Extract the (x, y) coordinate from the center of the cell holding the provided text.  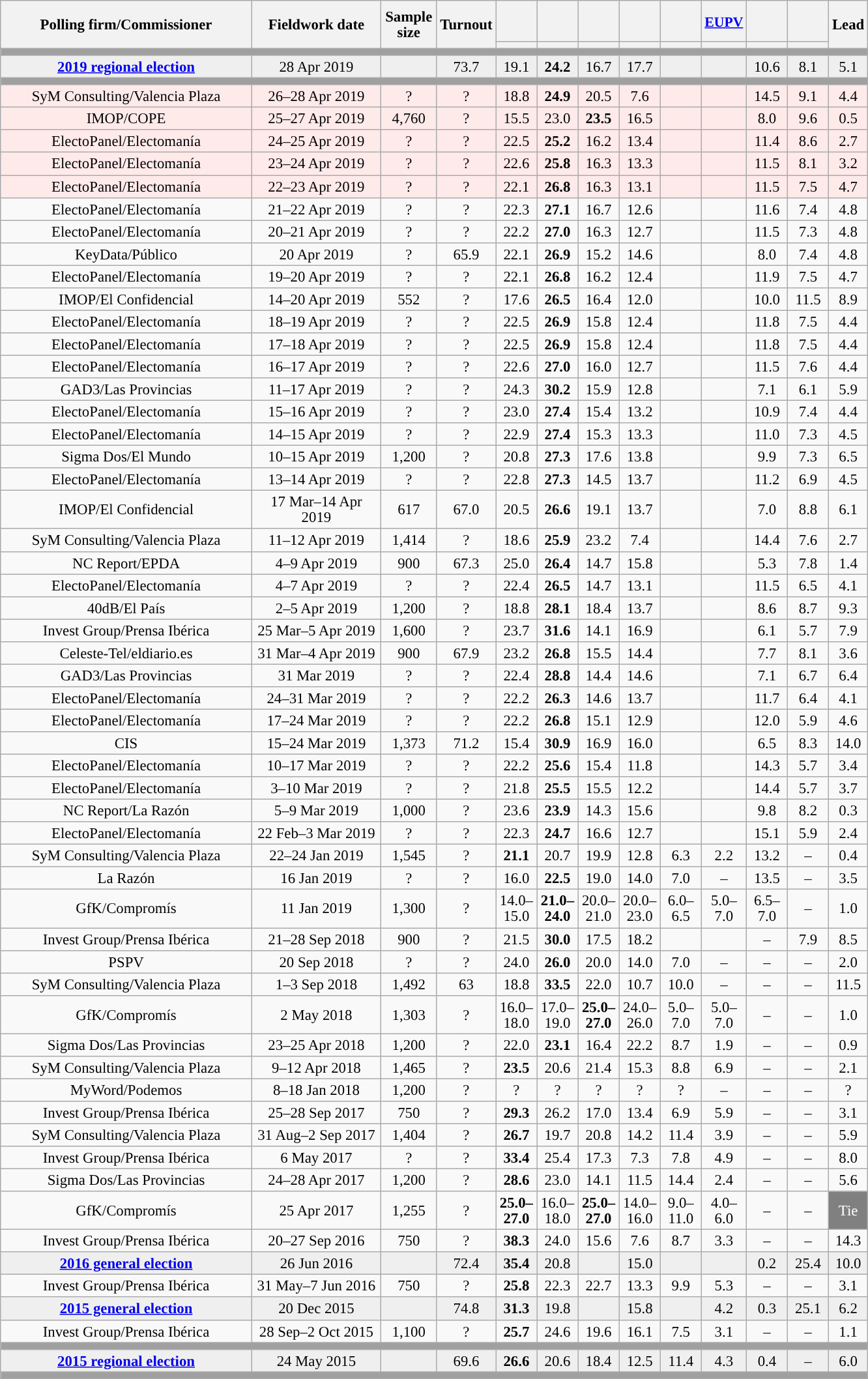
12.6 (640, 209)
26.7 (516, 1135)
74.8 (467, 1309)
17 Mar–14 Apr 2019 (316, 510)
20 Dec 2015 (316, 1309)
5–9 Mar 2019 (316, 811)
3.3 (723, 1241)
1,303 (409, 1014)
22.7 (598, 1286)
617 (409, 510)
9.3 (848, 607)
21–22 Apr 2019 (316, 209)
15–16 Apr 2019 (316, 412)
Fieldwork date (316, 25)
25.5 (558, 789)
28 Sep–2 Oct 2015 (316, 1331)
9.8 (766, 811)
Lead (848, 25)
6.5–7.0 (766, 908)
25 Apr 2017 (316, 1211)
552 (409, 300)
28.8 (558, 675)
30.9 (558, 743)
22.8 (516, 480)
24.0–26.0 (640, 1014)
26.0 (558, 962)
14.0–16.0 (640, 1211)
1.9 (723, 1045)
11 Jan 2019 (316, 908)
14–15 Apr 2019 (316, 434)
8.2 (808, 811)
4.6 (848, 721)
25.6 (558, 766)
28.6 (516, 1181)
2.1 (848, 1067)
6.2 (848, 1309)
23.1 (558, 1045)
22–23 Apr 2019 (316, 186)
10–15 Apr 2019 (316, 457)
2 May 2018 (316, 1014)
15–24 Mar 2019 (316, 743)
20 Sep 2018 (316, 962)
6.0 (848, 1361)
31 Aug–2 Sep 2017 (316, 1135)
17.5 (598, 940)
17.0 (598, 1113)
17.3 (598, 1157)
11.0 (766, 434)
72.4 (467, 1263)
0.9 (848, 1045)
Polling firm/Commissioner (126, 25)
21–28 Sep 2018 (316, 940)
21.8 (516, 789)
6.7 (808, 675)
14–20 Apr 2019 (316, 300)
3.7 (848, 789)
35.4 (516, 1263)
0.2 (766, 1263)
28.1 (558, 607)
26.4 (558, 563)
16–17 Apr 2019 (316, 366)
4.9 (723, 1157)
15.0 (640, 1263)
19.8 (558, 1309)
22.9 (516, 434)
9–12 Apr 2018 (316, 1067)
19.0 (598, 878)
23.9 (558, 811)
29.3 (516, 1113)
25.7 (516, 1331)
67.0 (467, 510)
4–9 Apr 2019 (316, 563)
1,000 (409, 811)
23.7 (516, 631)
19.7 (558, 1135)
20–27 Sep 2016 (316, 1241)
Celeste-Tel/eldiario.es (126, 653)
13–14 Apr 2019 (316, 480)
12.5 (640, 1361)
20 Apr 2019 (316, 254)
11.2 (766, 480)
2015 general election (126, 1309)
30.0 (558, 940)
24 May 2015 (316, 1361)
6.0–6.5 (680, 908)
1,404 (409, 1135)
25.0 (516, 563)
4.0–6.0 (723, 1211)
30.2 (558, 390)
8–18 Jan 2018 (316, 1090)
5.1 (848, 66)
3–10 Mar 2019 (316, 789)
25 Mar–5 Apr 2019 (316, 631)
2019 regional election (126, 66)
22–24 Jan 2019 (316, 856)
21.4 (598, 1067)
23–25 Apr 2018 (316, 1045)
63 (467, 984)
26.3 (558, 699)
8.9 (848, 300)
25.1 (808, 1309)
25.9 (558, 541)
12.2 (640, 789)
1,255 (409, 1211)
18.2 (640, 940)
22 Feb–3 Mar 2019 (316, 833)
31 May–7 Jun 2016 (316, 1286)
8.5 (848, 940)
PSPV (126, 962)
24.7 (558, 833)
Sigma Dos/El Mundo (126, 457)
11–12 Apr 2019 (316, 541)
20–21 Apr 2019 (316, 232)
18–19 Apr 2019 (316, 322)
Turnout (467, 25)
16.5 (640, 119)
27.1 (558, 209)
23.6 (516, 811)
6.3 (680, 856)
1,300 (409, 908)
28 Apr 2019 (316, 66)
24–28 Apr 2017 (316, 1181)
17.0–19.0 (558, 1014)
14.0–15.0 (516, 908)
40dB/El País (126, 607)
71.2 (467, 743)
EUPV (723, 21)
23–24 Apr 2019 (316, 164)
26 Jun 2016 (316, 1263)
4.3 (723, 1361)
2015 regional election (126, 1361)
19.6 (598, 1331)
NC Report/EPDA (126, 563)
33.4 (516, 1157)
73.7 (467, 66)
65.9 (467, 254)
20.0 (598, 962)
8.3 (808, 743)
1,100 (409, 1331)
0.5 (848, 119)
1,373 (409, 743)
33.5 (558, 984)
1,600 (409, 631)
IMOP/COPE (126, 119)
20.0–21.0 (598, 908)
21.5 (516, 940)
1.1 (848, 1331)
10.7 (640, 984)
17.7 (640, 66)
13.5 (766, 878)
10.9 (766, 412)
11.6 (766, 209)
19–20 Apr 2019 (316, 276)
1,492 (409, 984)
7.7 (766, 653)
31.3 (516, 1309)
21.0–24.0 (558, 908)
19.9 (598, 856)
11–17 Apr 2019 (316, 390)
Tie (848, 1211)
3.4 (848, 766)
5.6 (848, 1181)
69.6 (467, 1361)
17–24 Mar 2019 (316, 721)
1,414 (409, 541)
16 Jan 2019 (316, 878)
4,760 (409, 119)
La Razón (126, 878)
10.6 (766, 66)
CIS (126, 743)
3.5 (848, 878)
3.2 (848, 164)
24–31 Mar 2019 (316, 699)
17–18 Apr 2019 (316, 344)
9.0–11.0 (680, 1211)
11.7 (766, 699)
1–3 Sep 2018 (316, 984)
25.2 (558, 142)
26.2 (558, 1113)
24–25 Apr 2019 (316, 142)
9.6 (808, 119)
KeyData/Público (126, 254)
24.2 (558, 66)
31 Mar 2019 (316, 675)
16.6 (598, 833)
3.6 (848, 653)
24.9 (558, 96)
25–27 Apr 2019 (316, 119)
10–17 Mar 2019 (316, 766)
18.6 (516, 541)
12.9 (640, 721)
Sample size (409, 25)
MyWord/Podemos (126, 1090)
1,465 (409, 1067)
9.1 (808, 96)
1,545 (409, 856)
15.9 (598, 390)
31.6 (558, 631)
15.2 (598, 254)
31 Mar–4 Apr 2019 (316, 653)
14.2 (640, 1135)
4.2 (723, 1309)
38.3 (516, 1241)
2.2 (723, 856)
3.9 (723, 1135)
21.1 (516, 856)
NC Report/La Razón (126, 811)
24.6 (558, 1331)
16.1 (640, 1331)
67.3 (467, 563)
4–7 Apr 2019 (316, 585)
24.3 (516, 390)
2.0 (848, 962)
25–28 Sep 2017 (316, 1113)
13.8 (640, 457)
20.7 (558, 856)
11.9 (766, 276)
20.0–23.0 (640, 908)
2–5 Apr 2019 (316, 607)
1.4 (848, 563)
2016 general election (126, 1263)
67.9 (467, 653)
26–28 Apr 2019 (316, 96)
6 May 2017 (316, 1157)
